Detect which cell encompasses the target text, then output its (x, y) center coordinate. 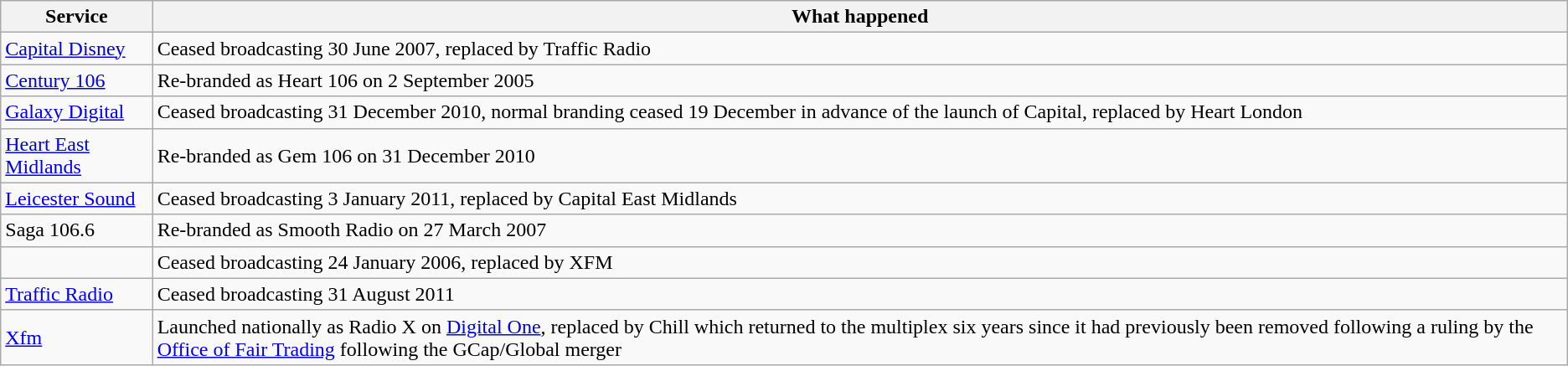
Ceased broadcasting 3 January 2011, replaced by Capital East Midlands (859, 198)
Service (77, 17)
Century 106 (77, 80)
Ceased broadcasting 31 December 2010, normal branding ceased 19 December in advance of the launch of Capital, replaced by Heart London (859, 112)
Galaxy Digital (77, 112)
Ceased broadcasting 31 August 2011 (859, 294)
Re-branded as Smooth Radio on 27 March 2007 (859, 230)
Re-branded as Heart 106 on 2 September 2005 (859, 80)
Ceased broadcasting 24 January 2006, replaced by XFM (859, 262)
Ceased broadcasting 30 June 2007, replaced by Traffic Radio (859, 49)
What happened (859, 17)
Re-branded as Gem 106 on 31 December 2010 (859, 156)
Traffic Radio (77, 294)
Xfm (77, 337)
Capital Disney (77, 49)
Saga 106.6 (77, 230)
Leicester Sound (77, 198)
Heart East Midlands (77, 156)
